Locate the cell with the specified text and output its (X, Y) center coordinate. 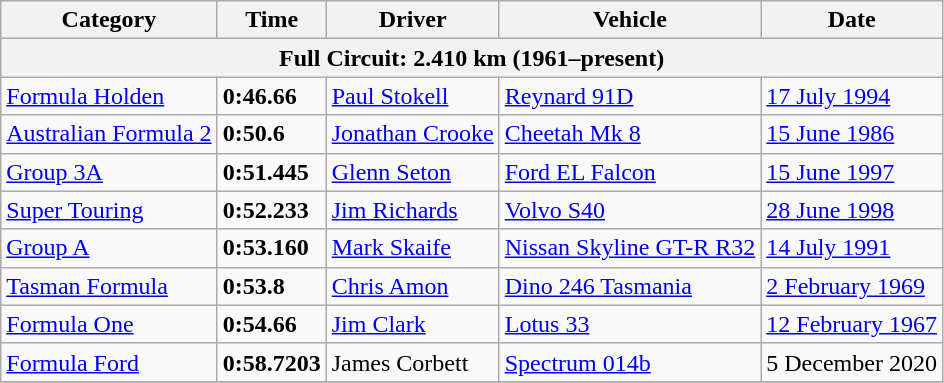
James Corbett (412, 362)
0:53.8 (272, 286)
0:58.7203 (272, 362)
Paul Stokell (412, 96)
14 July 1991 (852, 248)
Chris Amon (412, 286)
Jim Richards (412, 210)
0:50.6 (272, 134)
Full Circuit: 2.410 km (1961–present) (472, 58)
Dino 246 Tasmania (630, 286)
Australian Formula 2 (109, 134)
0:53.160 (272, 248)
Category (109, 20)
Formula One (109, 324)
15 June 1986 (852, 134)
Volvo S40 (630, 210)
2 February 1969 (852, 286)
0:54.66 (272, 324)
Nissan Skyline GT-R R32 (630, 248)
Group A (109, 248)
Ford EL Falcon (630, 172)
Formula Ford (109, 362)
0:52.233 (272, 210)
0:46.66 (272, 96)
15 June 1997 (852, 172)
0:51.445 (272, 172)
17 July 1994 (852, 96)
Tasman Formula (109, 286)
28 June 1998 (852, 210)
Mark Skaife (412, 248)
12 February 1967 (852, 324)
Cheetah Mk 8 (630, 134)
Lotus 33 (630, 324)
Date (852, 20)
Vehicle (630, 20)
Glenn Seton (412, 172)
Super Touring (109, 210)
Spectrum 014b (630, 362)
Jim Clark (412, 324)
Jonathan Crooke (412, 134)
Formula Holden (109, 96)
Group 3A (109, 172)
Reynard 91D (630, 96)
Driver (412, 20)
Time (272, 20)
5 December 2020 (852, 362)
